Search for the cell housing the specified text and yield its [x, y] center coordinate. 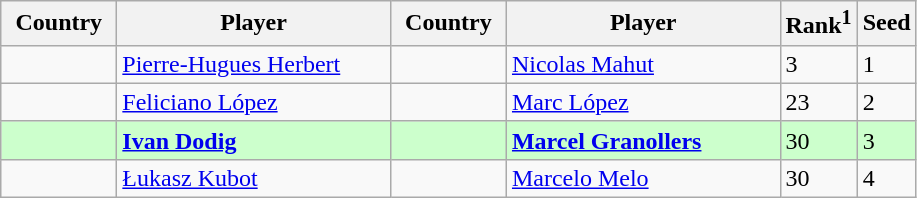
Marc López [643, 102]
4 [886, 178]
Feliciano López [254, 102]
Pierre-Hugues Herbert [254, 64]
Rank1 [818, 24]
1 [886, 64]
23 [818, 102]
Ivan Dodig [254, 140]
Łukasz Kubot [254, 178]
Seed [886, 24]
Marcelo Melo [643, 178]
Marcel Granollers [643, 140]
Nicolas Mahut [643, 64]
2 [886, 102]
